For the text-containing cell, return its midpoint in [x, y] coordinate format. 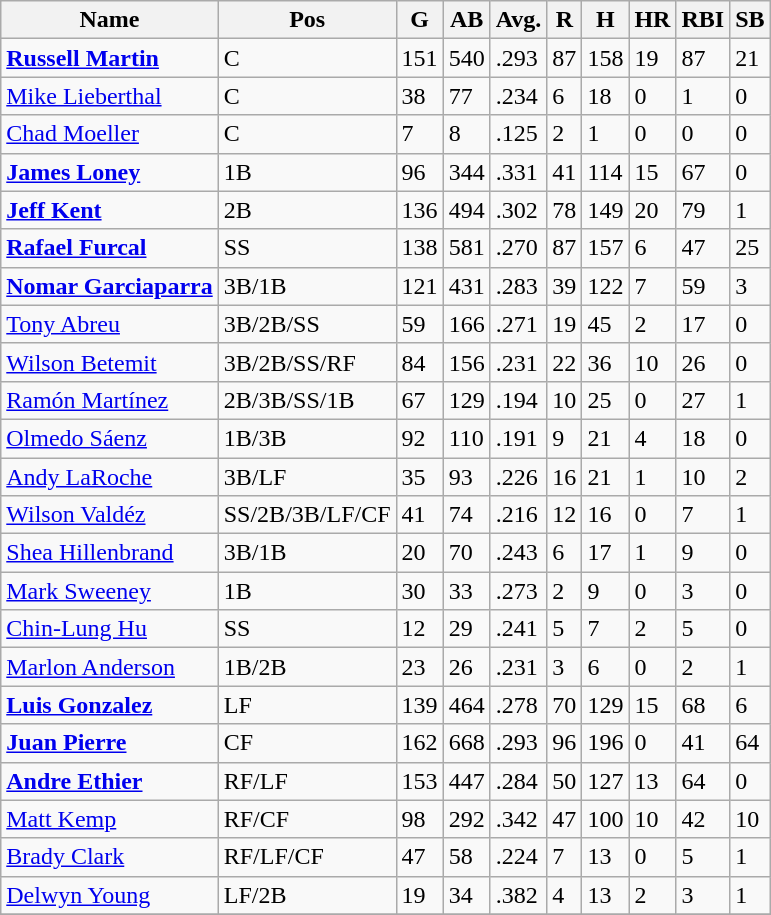
39 [564, 286]
Chad Moeller [110, 134]
157 [606, 248]
Olmedo Sáenz [110, 438]
.125 [518, 134]
.241 [518, 629]
2B/3B/SS/1B [307, 400]
Wilson Betemit [110, 362]
Marlon Anderson [110, 667]
50 [564, 781]
42 [703, 819]
Brady Clark [110, 857]
Mike Lieberthal [110, 96]
1B/2B [307, 667]
98 [420, 819]
.284 [518, 781]
36 [606, 362]
668 [466, 743]
3B/2B/SS/RF [307, 362]
196 [606, 743]
Andre Ethier [110, 781]
Jeff Kent [110, 210]
.278 [518, 705]
344 [466, 172]
.331 [518, 172]
138 [420, 248]
292 [466, 819]
78 [564, 210]
.234 [518, 96]
Andy LaRoche [110, 477]
Avg. [518, 20]
8 [466, 134]
22 [564, 362]
33 [466, 591]
581 [466, 248]
127 [606, 781]
464 [466, 705]
.270 [518, 248]
156 [466, 362]
30 [420, 591]
45 [606, 324]
3B/2B/SS [307, 324]
68 [703, 705]
.243 [518, 553]
110 [466, 438]
114 [606, 172]
79 [703, 210]
3B/LF [307, 477]
.271 [518, 324]
447 [466, 781]
Wilson Valdéz [110, 515]
29 [466, 629]
.191 [518, 438]
.194 [518, 400]
Rafael Furcal [110, 248]
Name [110, 20]
.273 [518, 591]
494 [466, 210]
166 [466, 324]
92 [420, 438]
540 [466, 58]
27 [703, 400]
RBI [703, 20]
RF/LF/CF [307, 857]
34 [466, 895]
151 [420, 58]
153 [420, 781]
.302 [518, 210]
Ramón Martínez [110, 400]
23 [420, 667]
LF/2B [307, 895]
Juan Pierre [110, 743]
.342 [518, 819]
2B [307, 210]
84 [420, 362]
Mark Sweeney [110, 591]
162 [420, 743]
HR [652, 20]
.226 [518, 477]
.224 [518, 857]
74 [466, 515]
1B/3B [307, 438]
AB [466, 20]
Matt Kemp [110, 819]
100 [606, 819]
G [420, 20]
SB [750, 20]
Delwyn Young [110, 895]
Chin-Lung Hu [110, 629]
431 [466, 286]
CF [307, 743]
158 [606, 58]
Pos [307, 20]
38 [420, 96]
.283 [518, 286]
SS/2B/3B/LF/CF [307, 515]
121 [420, 286]
LF [307, 705]
RF/LF [307, 781]
James Loney [110, 172]
122 [606, 286]
35 [420, 477]
Russell Martin [110, 58]
139 [420, 705]
RF/CF [307, 819]
H [606, 20]
Luis Gonzalez [110, 705]
Nomar Garciaparra [110, 286]
149 [606, 210]
.216 [518, 515]
R [564, 20]
.382 [518, 895]
136 [420, 210]
93 [466, 477]
Shea Hillenbrand [110, 553]
58 [466, 857]
77 [466, 96]
Tony Abreu [110, 324]
